From the cell containing the given text, extract its center point as [x, y] coordinate. 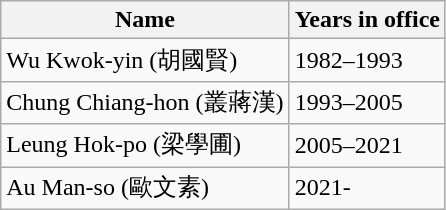
Chung Chiang-hon (叢蔣漢) [145, 102]
Name [145, 20]
2021- [367, 188]
Wu Kwok-yin (胡國賢) [145, 60]
Leung Hok-po (梁學圃) [145, 146]
Years in office [367, 20]
1993–2005 [367, 102]
Au Man-so (歐文素) [145, 188]
1982–1993 [367, 60]
2005–2021 [367, 146]
